Return (X, Y) of the center of cell containing provided text 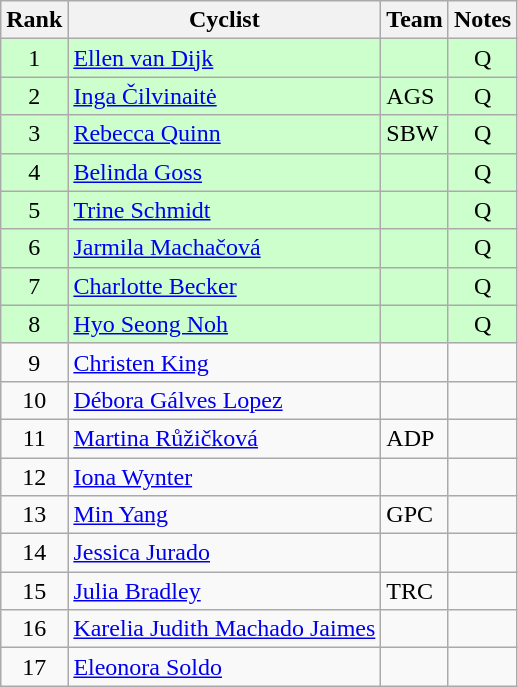
9 (34, 362)
14 (34, 553)
TRC (415, 591)
Min Yang (224, 515)
Iona Wynter (224, 477)
Rank (34, 20)
Jarmila Machačová (224, 248)
Débora Gálves Lopez (224, 400)
Eleonora Soldo (224, 667)
15 (34, 591)
Christen King (224, 362)
Julia Bradley (224, 591)
2 (34, 96)
12 (34, 477)
GPC (415, 515)
Charlotte Becker (224, 286)
Trine Schmidt (224, 210)
11 (34, 438)
4 (34, 172)
6 (34, 248)
5 (34, 210)
Martina Růžičková (224, 438)
Inga Čilvinaitė (224, 96)
10 (34, 400)
8 (34, 324)
17 (34, 667)
Ellen van Dijk (224, 58)
3 (34, 134)
1 (34, 58)
Belinda Goss (224, 172)
Cyclist (224, 20)
SBW (415, 134)
Hyo Seong Noh (224, 324)
Notes (482, 20)
16 (34, 629)
13 (34, 515)
Karelia Judith Machado Jaimes (224, 629)
Jessica Jurado (224, 553)
Team (415, 20)
ADP (415, 438)
AGS (415, 96)
7 (34, 286)
Rebecca Quinn (224, 134)
